Locate the cell with the specified text and output its [X, Y] center coordinate. 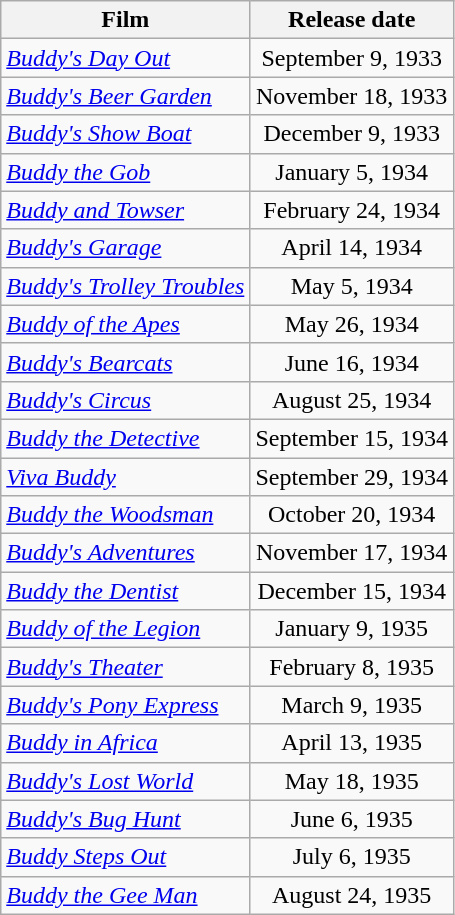
Buddy of the Apes [126, 324]
Buddy's Lost World [126, 781]
September 15, 1934 [352, 438]
Buddy the Woodsman [126, 515]
Buddy of the Legion [126, 629]
Buddy's Pony Express [126, 705]
Buddy's Theater [126, 667]
January 5, 1934 [352, 172]
September 29, 1934 [352, 477]
Film [126, 20]
Buddy's Bearcats [126, 362]
June 16, 1934 [352, 362]
Release date [352, 20]
Buddy's Adventures [126, 553]
June 6, 1935 [352, 819]
Buddy's Show Boat [126, 134]
December 15, 1934 [352, 591]
August 24, 1935 [352, 895]
Buddy's Trolley Troubles [126, 286]
Viva Buddy [126, 477]
Buddy the Gee Man [126, 895]
March 9, 1935 [352, 705]
Buddy's Bug Hunt [126, 819]
Buddy the Dentist [126, 591]
Buddy the Gob [126, 172]
Buddy Steps Out [126, 857]
April 13, 1935 [352, 743]
April 14, 1934 [352, 248]
November 18, 1933 [352, 96]
Buddy's Garage [126, 248]
September 9, 1933 [352, 58]
May 26, 1934 [352, 324]
February 8, 1935 [352, 667]
Buddy the Detective [126, 438]
May 18, 1935 [352, 781]
Buddy's Day Out [126, 58]
Buddy's Beer Garden [126, 96]
January 9, 1935 [352, 629]
July 6, 1935 [352, 857]
November 17, 1934 [352, 553]
Buddy in Africa [126, 743]
Buddy and Towser [126, 210]
Buddy's Circus [126, 400]
May 5, 1934 [352, 286]
October 20, 1934 [352, 515]
December 9, 1933 [352, 134]
February 24, 1934 [352, 210]
August 25, 1934 [352, 400]
